For the text-containing cell, return its midpoint in (X, Y) coordinate format. 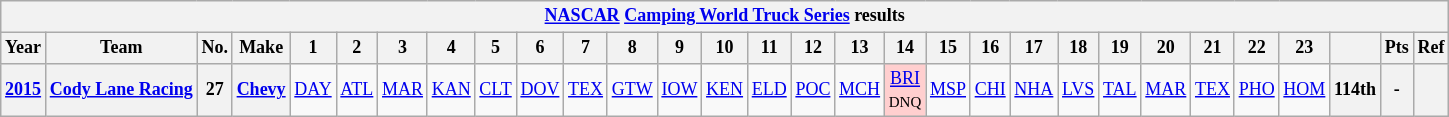
CHI (990, 90)
114th (1356, 90)
PHO (1256, 90)
Ref (1431, 48)
13 (860, 48)
Team (121, 48)
2 (357, 48)
Chevy (261, 90)
20 (1166, 48)
11 (769, 48)
23 (1304, 48)
7 (586, 48)
9 (680, 48)
4 (451, 48)
IOW (680, 90)
16 (990, 48)
TAL (1120, 90)
- (1396, 90)
17 (1034, 48)
6 (540, 48)
21 (1213, 48)
NHA (1034, 90)
1 (313, 48)
19 (1120, 48)
ELD (769, 90)
27 (214, 90)
DOV (540, 90)
Year (24, 48)
DAY (313, 90)
3 (403, 48)
NASCAR Camping World Truck Series results (725, 16)
CLT (496, 90)
POC (813, 90)
GTW (632, 90)
14 (904, 48)
BRIDNQ (904, 90)
2015 (24, 90)
5 (496, 48)
Cody Lane Racing (121, 90)
15 (948, 48)
12 (813, 48)
MCH (860, 90)
LVS (1078, 90)
KEN (725, 90)
22 (1256, 48)
ATL (357, 90)
8 (632, 48)
KAN (451, 90)
No. (214, 48)
HOM (1304, 90)
10 (725, 48)
MSP (948, 90)
Make (261, 48)
Pts (1396, 48)
18 (1078, 48)
